Extract the [X, Y] coordinate from the center of the cell holding the provided text.  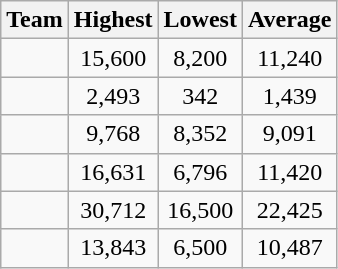
11,420 [290, 172]
16,500 [200, 210]
6,796 [200, 172]
9,768 [113, 134]
22,425 [290, 210]
Lowest [200, 20]
2,493 [113, 96]
1,439 [290, 96]
15,600 [113, 58]
13,843 [113, 248]
8,352 [200, 134]
8,200 [200, 58]
30,712 [113, 210]
16,631 [113, 172]
6,500 [200, 248]
Highest [113, 20]
Team [35, 20]
Average [290, 20]
9,091 [290, 134]
10,487 [290, 248]
342 [200, 96]
11,240 [290, 58]
